Determine the [x, y] coordinate at the center of the cell enclosing the given text.  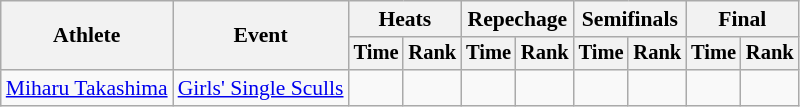
Athlete [87, 36]
Repechage [517, 19]
Girls' Single Sculls [261, 88]
Heats [405, 19]
Semifinals [630, 19]
Miharu Takashima [87, 88]
Event [261, 36]
Final [742, 19]
